Locate the cell with the specified text and output its [x, y] center coordinate. 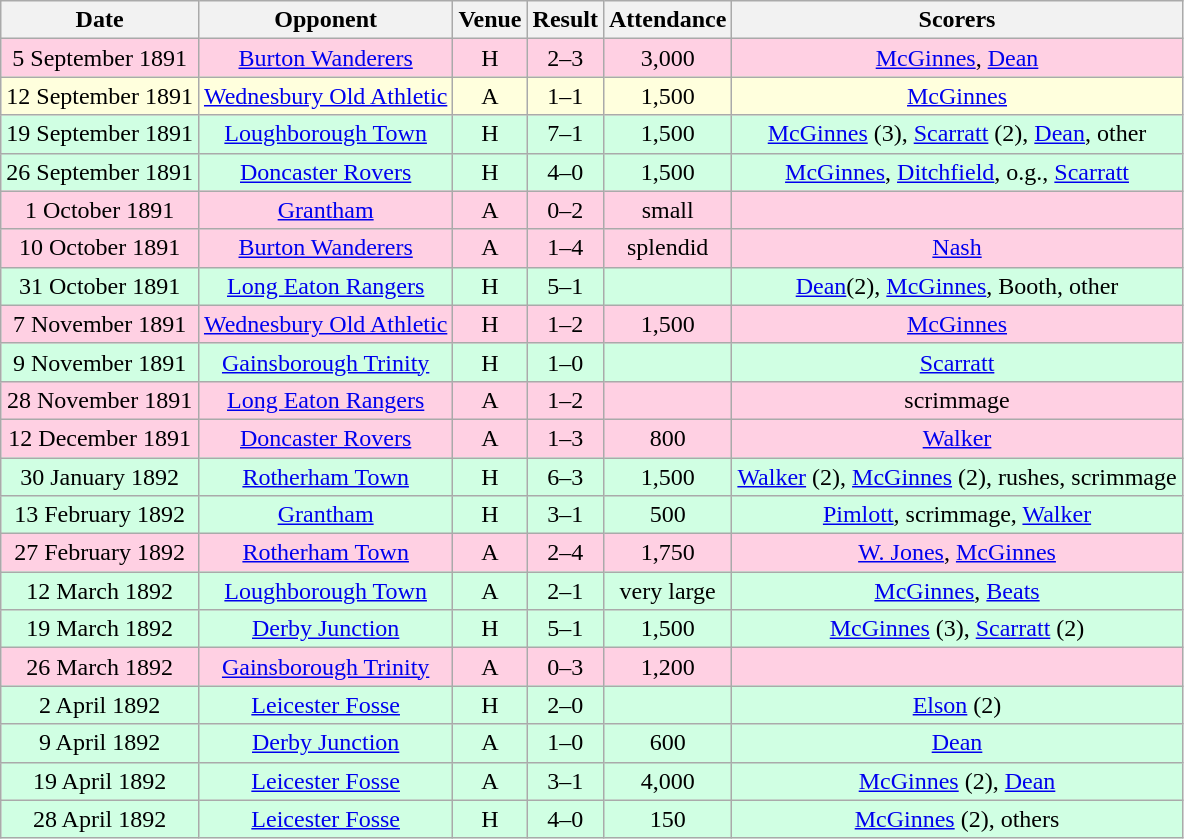
26 September 1891 [100, 172]
splendid [667, 248]
Attendance [667, 20]
12 September 1891 [100, 96]
5 September 1891 [100, 58]
Venue [490, 20]
0–3 [565, 667]
1,750 [667, 553]
7 November 1891 [100, 324]
19 April 1892 [100, 781]
19 March 1892 [100, 629]
McGinnes, Beats [957, 591]
12 March 1892 [100, 591]
3,000 [667, 58]
9 November 1891 [100, 362]
Dean [957, 743]
Dean(2), McGinnes, Booth, other [957, 286]
very large [667, 591]
600 [667, 743]
28 April 1892 [100, 819]
scrimmage [957, 400]
McGinnes, Dean [957, 58]
1 October 1891 [100, 210]
Scorers [957, 20]
Result [565, 20]
26 March 1892 [100, 667]
28 November 1891 [100, 400]
4,000 [667, 781]
McGinnes, Ditchfield, o.g., Scarratt [957, 172]
1–4 [565, 248]
McGinnes (3), Scarratt (2), Dean, other [957, 134]
2–1 [565, 591]
W. Jones, McGinnes [957, 553]
2–0 [565, 705]
2 April 1892 [100, 705]
30 January 1892 [100, 477]
1–3 [565, 438]
31 October 1891 [100, 286]
13 February 1892 [100, 515]
27 February 1892 [100, 553]
9 April 1892 [100, 743]
800 [667, 438]
500 [667, 515]
Pimlott, scrimmage, Walker [957, 515]
McGinnes (3), Scarratt (2) [957, 629]
0–2 [565, 210]
2–4 [565, 553]
Date [100, 20]
6–3 [565, 477]
Elson (2) [957, 705]
McGinnes (2), others [957, 819]
1–1 [565, 96]
2–3 [565, 58]
19 September 1891 [100, 134]
Opponent [325, 20]
Walker [957, 438]
10 October 1891 [100, 248]
150 [667, 819]
Walker (2), McGinnes (2), rushes, scrimmage [957, 477]
Nash [957, 248]
12 December 1891 [100, 438]
Scarratt [957, 362]
1,200 [667, 667]
McGinnes (2), Dean [957, 781]
small [667, 210]
7–1 [565, 134]
